Pinpoint the cell where the given text exists, returning its (X, Y) midpoint coordinate. 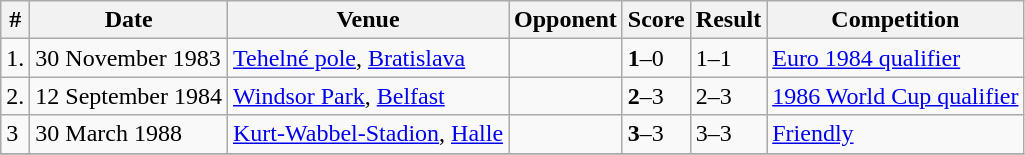
1–0 (656, 58)
2. (16, 96)
Tehelné pole, Bratislava (368, 58)
1. (16, 58)
30 March 1988 (129, 134)
Windsor Park, Belfast (368, 96)
30 November 1983 (129, 58)
Friendly (896, 134)
1986 World Cup qualifier (896, 96)
12 September 1984 (129, 96)
3 (16, 134)
Date (129, 20)
Result (728, 20)
Opponent (566, 20)
Competition (896, 20)
Kurt-Wabbel-Stadion, Halle (368, 134)
Euro 1984 qualifier (896, 58)
# (16, 20)
Venue (368, 20)
Score (656, 20)
1–1 (728, 58)
